Detect which cell encompasses the target text, then output its (X, Y) center coordinate. 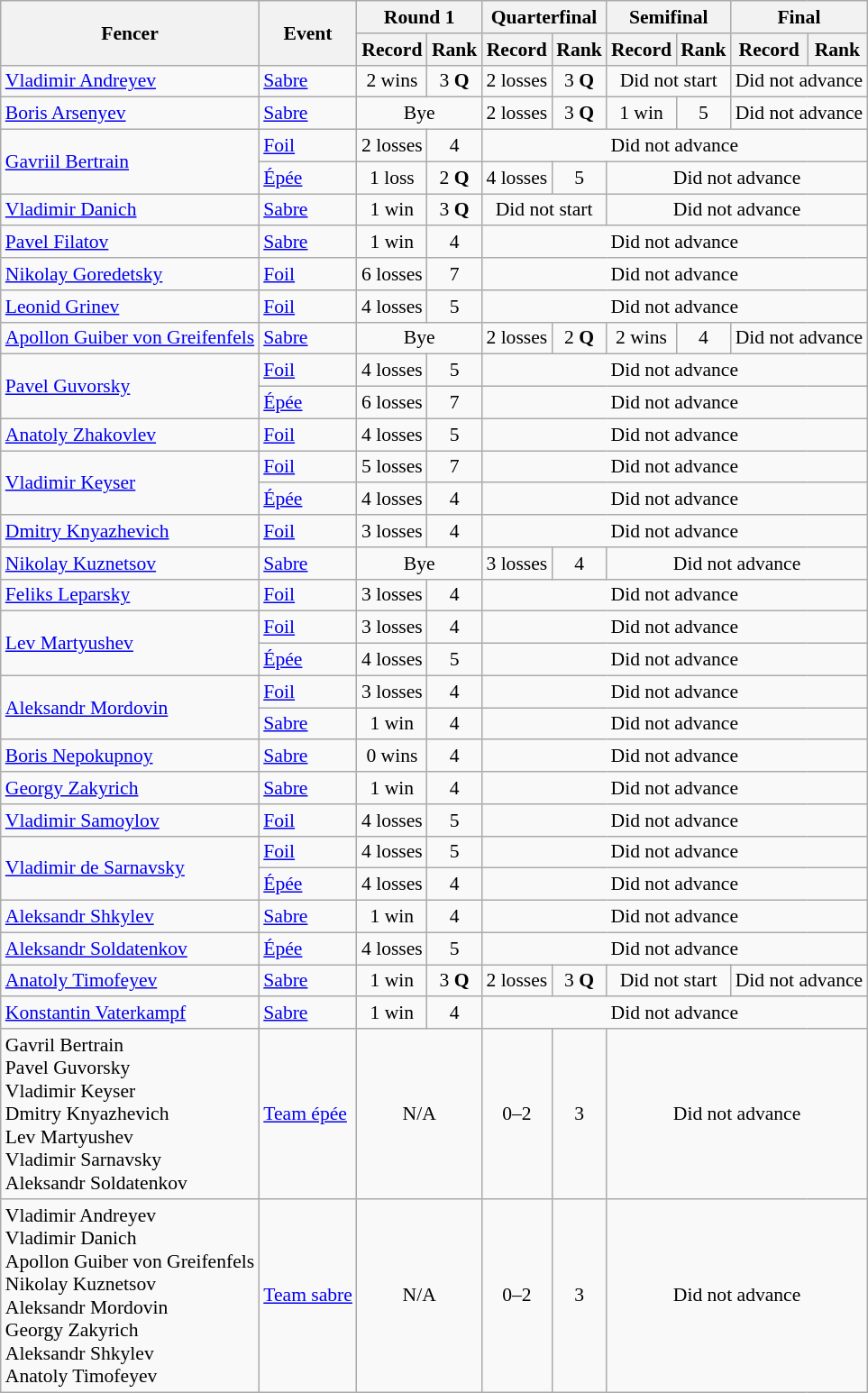
Anatoly Zhakovlev (130, 435)
Team sabre (308, 1296)
Team épée (308, 1114)
Vladimir Andreyev (130, 81)
Aleksandr Mordovin (130, 707)
Boris Nepokupnoy (130, 756)
1 loss (392, 178)
Vladimir Keyser (130, 483)
0 wins (392, 756)
Dmitry Knyazhevich (130, 531)
Feliks Leparsky (130, 595)
Boris Arsenyev (130, 114)
5 losses (392, 467)
Round 1 (419, 17)
Lev Martyushev (130, 644)
Nikolay Goredetsky (130, 274)
Vladimir de Sarnavsky (130, 867)
Gavril Bertrain Pavel Guvorsky Vladimir Keyser Dmitry Knyazhevich Lev Martyushev Vladimir Sarnavsky Aleksandr Soldatenkov (130, 1114)
Vladimir Samoylov (130, 820)
Nikolay Kuznetsov (130, 564)
Event (308, 32)
Apollon Guiber von Greifenfels (130, 338)
Leonid Grinev (130, 307)
Pavel Filatov (130, 243)
Fencer (130, 32)
Semifinal (669, 17)
Final (799, 17)
Aleksandr Shkylev (130, 917)
Aleksandr Soldatenkov (130, 949)
Gavriil Bertrain (130, 162)
Konstantin Vaterkampf (130, 1013)
Pavel Guvorsky (130, 386)
Anatoly Timofeyev (130, 981)
Quarterfinal (544, 17)
Georgy Zakyrich (130, 788)
Vladimir Danich (130, 210)
